Determine the (x, y) coordinate at the center of the cell enclosing the given text.  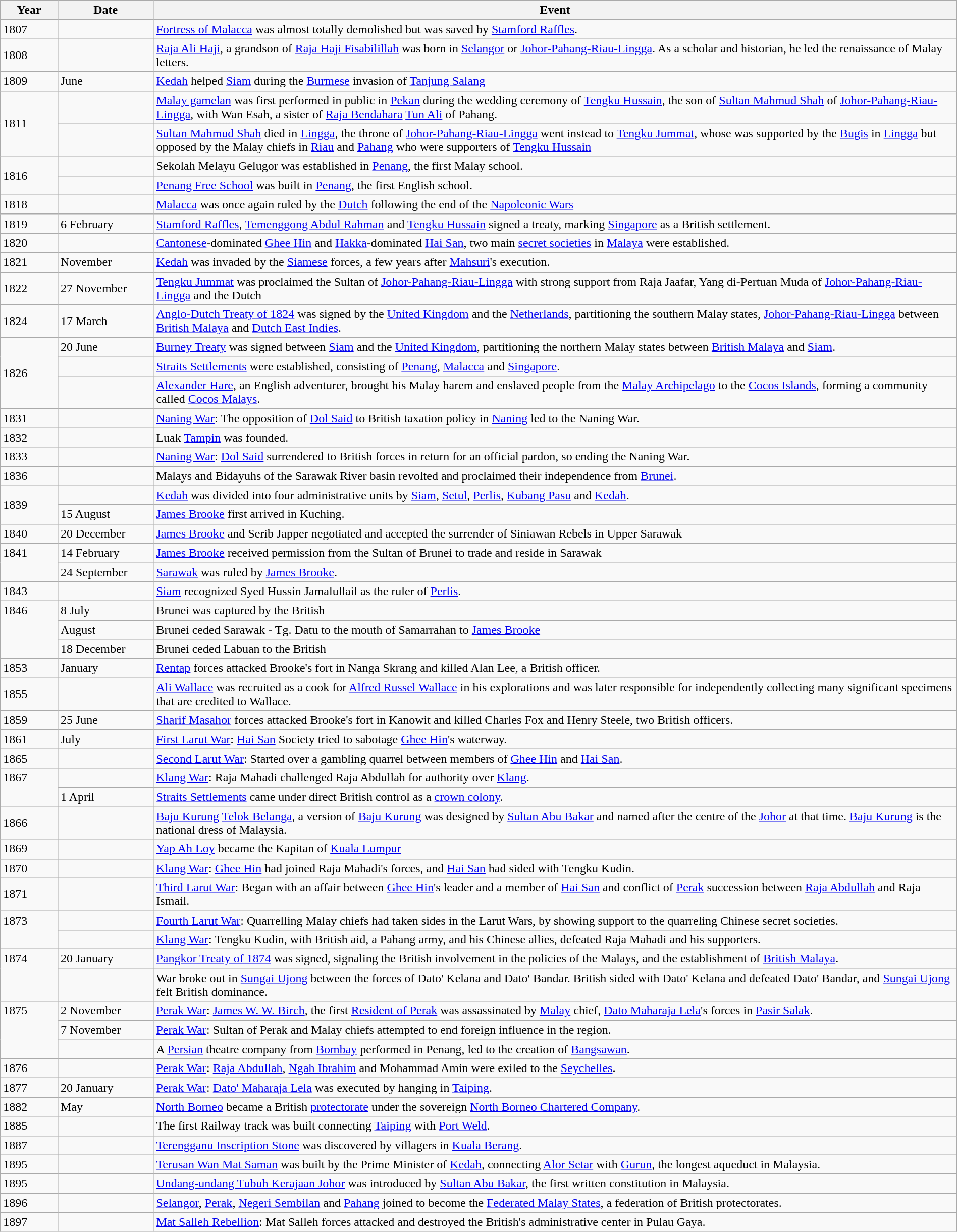
1841 (29, 562)
Date (105, 10)
1875 (29, 1030)
Stamford Raffles, Temenggong Abdul Rahman and Tengku Hussain signed a treaty, marking Singapore as a British settlement. (555, 224)
Malacca was once again ruled by the Dutch following the end of the Napoleonic Wars (555, 204)
1843 (29, 591)
Straits Settlements came under direct British control as a crown colony. (555, 797)
Undang-undang Tubuh Kerajaan Johor was introduced by Sultan Abu Bakar, the first written constitution in Malaysia. (555, 1184)
1811 (29, 124)
20 December (105, 533)
Second Larut War: Started over a gambling quarrel between members of Ghee Hin and Hai San. (555, 759)
Malays and Bidayuhs of the Sarawak River basin revolted and proclaimed their independence from Brunei. (555, 476)
Pangkor Treaty of 1874 was signed, signaling the British involvement in the policies of the Malays, and the establishment of British Malaya. (555, 958)
November (105, 262)
1882 (29, 1107)
1855 (29, 694)
August (105, 629)
1896 (29, 1203)
Kedah was divided into four administrative units by Siam, Setul, Perlis, Kubang Pasu and Kedah. (555, 495)
1 April (105, 797)
Sekolah Melayu Gelugor was established in Penang, the first Malay school. (555, 166)
17 March (105, 321)
1839 (29, 505)
1822 (29, 288)
Naning War: The opposition of Dol Said to British taxation policy in Naning led to the Naning War. (555, 418)
1859 (29, 720)
1816 (29, 176)
Klang War: Ghee Hin had joined Raja Mahadi's forces, and Hai San had sided with Tengku Kudin. (555, 868)
Year (29, 10)
27 November (105, 288)
1820 (29, 243)
1873 (29, 930)
Fortress of Malacca was almost totally demolished but was saved by Stamford Raffles. (555, 29)
15 August (105, 514)
1866 (29, 823)
7 November (105, 1030)
James Brooke received permission from the Sultan of Brunei to trade and reside in Sarawak (555, 553)
6 February (105, 224)
1809 (29, 81)
May (105, 1107)
North Borneo became a British protectorate under the sovereign North Borneo Chartered Company. (555, 1107)
January (105, 668)
June (105, 81)
1831 (29, 418)
1836 (29, 476)
8 July (105, 610)
1871 (29, 894)
The first Railway track was built connecting Taiping with Port Weld. (555, 1126)
1826 (29, 373)
Perak War: James W. W. Birch, the first Resident of Perak was assassinated by Malay chief, Dato Maharaja Lela's forces in Pasir Salak. (555, 1011)
Sharif Masahor forces attacked Brooke's fort in Kanowit and killed Charles Fox and Henry Steele, two British officers. (555, 720)
Kedah was invaded by the Siamese forces, a few years after Mahsuri's execution. (555, 262)
Perak War: Raja Abdullah, Ngah Ibrahim and Mohammad Amin were exiled to the Seychelles. (555, 1068)
1877 (29, 1088)
1887 (29, 1145)
24 September (105, 572)
1832 (29, 438)
James Brooke first arrived in Kuching. (555, 514)
Selangor, Perak, Negeri Sembilan and Pahang joined to become the Federated Malay States, a federation of British protectorates. (555, 1203)
Rentap forces attacked Brooke's fort in Nanga Skrang and killed Alan Lee, a British officer. (555, 668)
A Persian theatre company from Bombay performed in Penang, led to the creation of Bangsawan. (555, 1049)
Kedah helped Siam during the Burmese invasion of Tanjung Salang (555, 81)
1808 (29, 56)
Brunei ceded Sarawak - Tg. Datu to the mouth of Samarrahan to James Brooke (555, 629)
1833 (29, 457)
1897 (29, 1222)
James Brooke and Serib Japper negotiated and accepted the surrender of Siniawan Rebels in Upper Sarawak (555, 533)
1853 (29, 668)
July (105, 739)
Yap Ah Loy became the Kapitan of Kuala Lumpur (555, 849)
1840 (29, 533)
1885 (29, 1126)
Terusan Wan Mat Saman was built by the Prime Minister of Kedah, connecting Alor Setar with Gurun, the longest aqueduct in Malaysia. (555, 1164)
Klang War: Raja Mahadi challenged Raja Abdullah for authority over Klang. (555, 778)
Perak War: Dato' Maharaja Lela was executed by hanging in Taiping. (555, 1088)
Brunei was captured by the British (555, 610)
Klang War: Tengku Kudin, with British aid, a Pahang army, and his Chinese allies, defeated Raja Mahadi and his supporters. (555, 939)
Perak War: Sultan of Perak and Malay chiefs attempted to end foreign influence in the region. (555, 1030)
Luak Tampin was founded. (555, 438)
Mat Salleh Rebellion: Mat Salleh forces attacked and destroyed the British's administrative center in Pulau Gaya. (555, 1222)
1867 (29, 787)
Fourth Larut War: Quarrelling Malay chiefs had taken sides in the Larut Wars, by showing support to the quarreling Chinese secret societies. (555, 920)
Brunei ceded Labuan to the British (555, 649)
Siam recognized Syed Hussin Jamalullail as the ruler of Perlis. (555, 591)
1874 (29, 975)
1821 (29, 262)
1869 (29, 849)
1870 (29, 868)
Straits Settlements were established, consisting of Penang, Malacca and Singapore. (555, 366)
Sarawak was ruled by James Brooke. (555, 572)
Burney Treaty was signed between Siam and the United Kingdom, partitioning the northern Malay states between British Malaya and Siam. (555, 347)
20 June (105, 347)
25 June (105, 720)
1861 (29, 739)
1819 (29, 224)
Event (555, 10)
1818 (29, 204)
1865 (29, 759)
Terengganu Inscription Stone was discovered by villagers in Kuala Berang. (555, 1145)
18 December (105, 649)
Penang Free School was built in Penang, the first English school. (555, 185)
1846 (29, 629)
1876 (29, 1068)
14 February (105, 553)
2 November (105, 1011)
Naning War: Dol Said surrendered to British forces in return for an official pardon, so ending the Naning War. (555, 457)
Cantonese-dominated Ghee Hin and Hakka-dominated Hai San, two main secret societies in Malaya were established. (555, 243)
1807 (29, 29)
1824 (29, 321)
First Larut War: Hai San Society tried to sabotage Ghee Hin's waterway. (555, 739)
